Determine the [X, Y] coordinate at the center of the cell enclosing the given text.  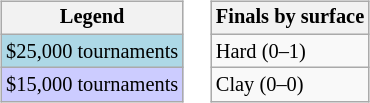
$15,000 tournaments [92, 85]
$25,000 tournaments [92, 51]
Legend [92, 18]
Hard (0–1) [290, 51]
Clay (0–0) [290, 85]
Finals by surface [290, 18]
